Scan for the cell matching the given text and deliver its [X, Y] coordinate at center. 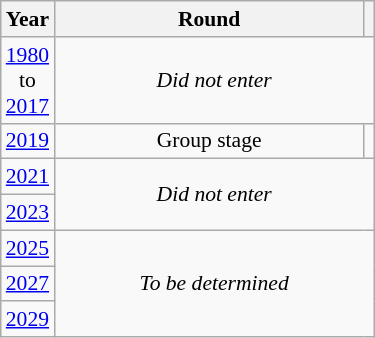
2025 [28, 248]
Round [209, 19]
2029 [28, 320]
2021 [28, 177]
1980to2017 [28, 80]
To be determined [214, 284]
Year [28, 19]
2023 [28, 213]
Group stage [209, 141]
2019 [28, 141]
2027 [28, 284]
